From the cell containing the given text, extract its center point as (X, Y) coordinate. 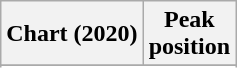
Chart (2020) (72, 34)
Peakposition (189, 34)
